Scan for the cell matching the given text and deliver its [X, Y] coordinate at center. 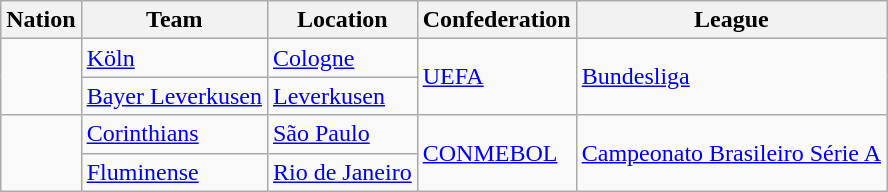
UEFA [496, 77]
Campeonato Brasileiro Série A [731, 153]
Nation [41, 20]
Bundesliga [731, 77]
Confederation [496, 20]
Bayer Leverkusen [174, 96]
Team [174, 20]
CONMEBOL [496, 153]
Location [342, 20]
Rio de Janeiro [342, 172]
Fluminense [174, 172]
Leverkusen [342, 96]
League [731, 20]
Köln [174, 58]
Corinthians [174, 134]
Cologne [342, 58]
São Paulo [342, 134]
